Return (x, y) of the center of cell containing provided text 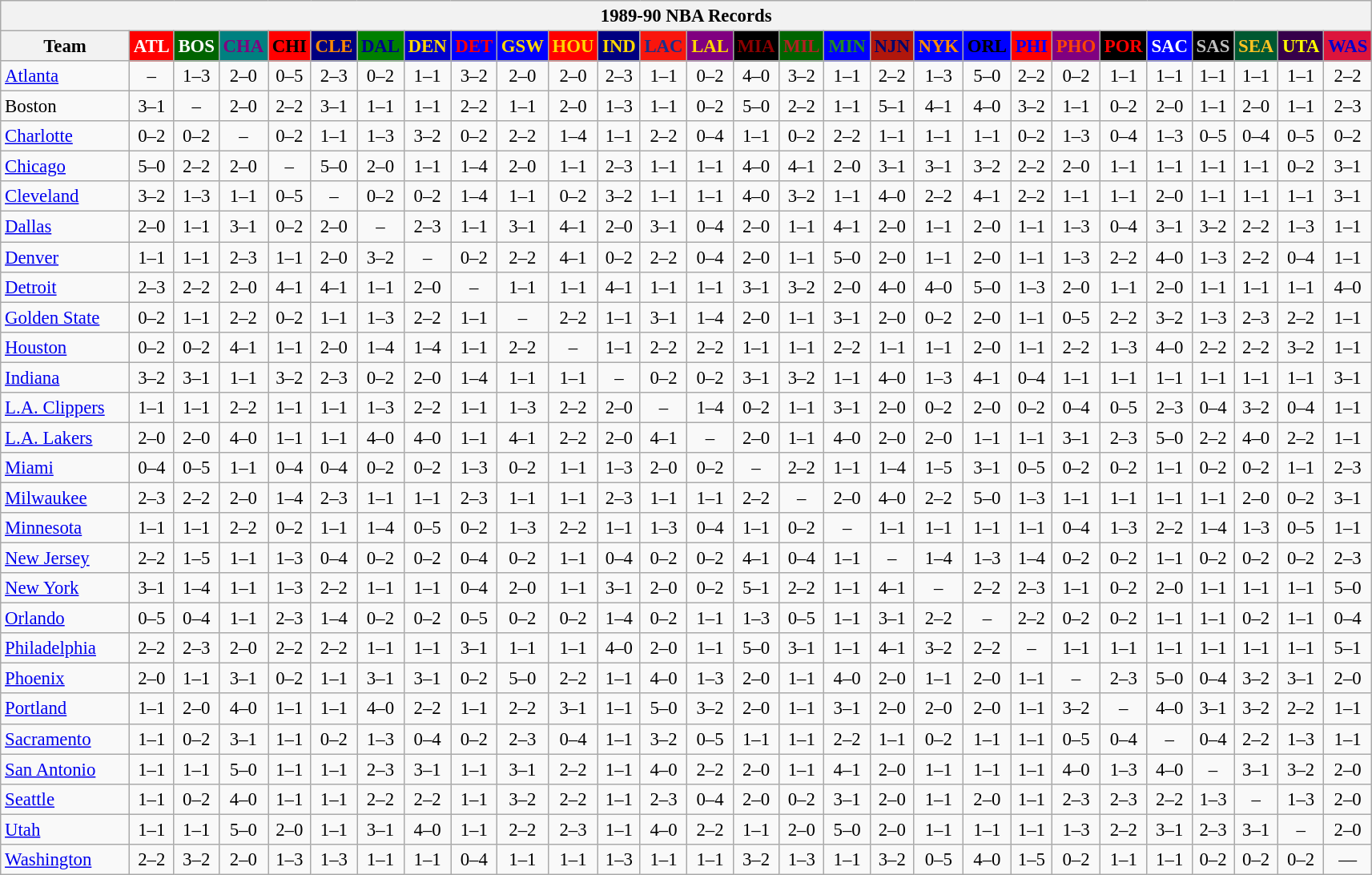
HOU (573, 46)
Detroit (66, 287)
ATL (151, 46)
1989-90 NBA Records (686, 16)
New Jersey (66, 558)
Atlanta (66, 76)
Washington (66, 860)
CHI (289, 46)
— (1348, 860)
SAC (1169, 46)
Seattle (66, 799)
Portland (66, 709)
ORL (987, 46)
DEN (428, 46)
MIN (847, 46)
Dallas (66, 227)
Charlotte (66, 136)
PHO (1076, 46)
UTA (1301, 46)
Chicago (66, 167)
Philadelphia (66, 648)
Sacramento (66, 739)
GSW (522, 46)
Utah (66, 829)
New York (66, 588)
San Antonio (66, 769)
NJN (892, 46)
Phoenix (66, 679)
Indiana (66, 377)
L.A. Clippers (66, 408)
Minnesota (66, 528)
SAS (1213, 46)
Houston (66, 347)
Cleveland (66, 196)
Milwaukee (66, 498)
Denver (66, 257)
Miami (66, 468)
WAS (1348, 46)
L.A. Lakers (66, 437)
DET (474, 46)
PHI (1032, 46)
POR (1123, 46)
LAL (710, 46)
Team (66, 46)
Orlando (66, 619)
MIL (802, 46)
CLE (333, 46)
LAC (663, 46)
BOS (196, 46)
Golden State (66, 317)
MIA (756, 46)
CHA (243, 46)
NYK (939, 46)
SEA (1256, 46)
DAL (381, 46)
IND (619, 46)
Boston (66, 107)
